For the text-containing cell, return its midpoint in [X, Y] coordinate format. 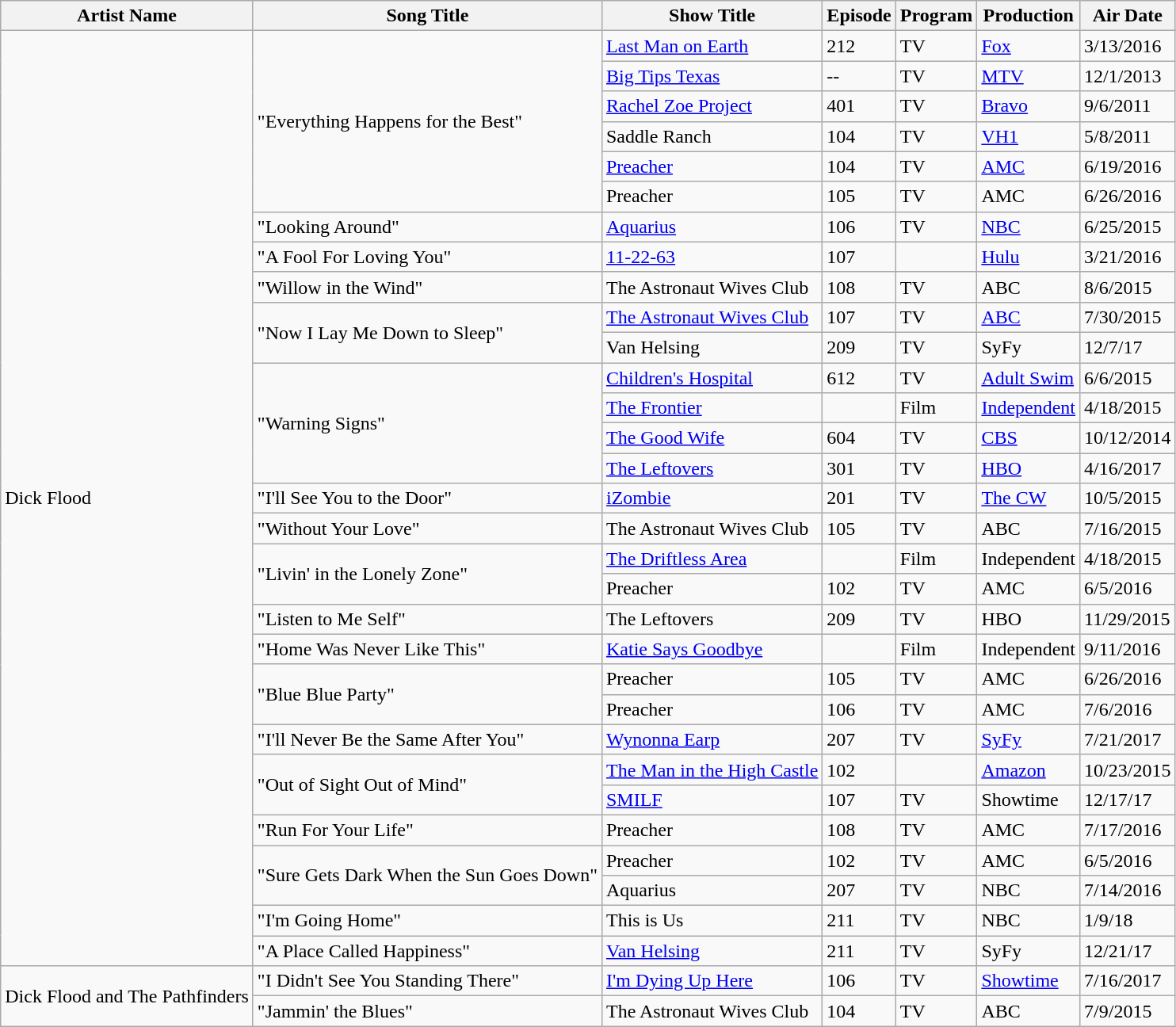
"I'll Never Be the Same After You" [427, 739]
This is Us [712, 921]
12/21/17 [1128, 951]
9/6/2011 [1128, 106]
7/6/2016 [1128, 709]
Wynonna Earp [712, 739]
7/16/2015 [1128, 529]
301 [859, 468]
Last Man on Earth [712, 46]
Air Date [1128, 16]
-- [859, 76]
The Driftless Area [712, 559]
"Everything Happens for the Best" [427, 121]
11/29/2015 [1128, 619]
Rachel Zoe Project [712, 106]
Bravo [1029, 106]
MTV [1029, 76]
10/23/2015 [1128, 769]
1/9/18 [1128, 921]
"Home Was Never Like This" [427, 649]
10/5/2015 [1128, 498]
Hulu [1029, 257]
"Looking Around" [427, 227]
"Blue Blue Party" [427, 694]
"Without Your Love" [427, 529]
"Now I Lay Me Down to Sleep" [427, 332]
10/12/2014 [1128, 438]
"Listen to Me Self" [427, 619]
4/16/2017 [1128, 468]
Song Title [427, 16]
Program [937, 16]
11-22-63 [712, 257]
CBS [1029, 438]
Dick Flood [127, 498]
7/14/2016 [1128, 891]
12/17/17 [1128, 800]
5/8/2011 [1128, 136]
7/9/2015 [1128, 1011]
Children's Hospital [712, 378]
I'm Dying Up Here [712, 981]
Show Title [712, 16]
Fox [1029, 46]
12/7/17 [1128, 347]
6/25/2015 [1128, 227]
401 [859, 106]
"I'm Going Home" [427, 921]
6/19/2016 [1128, 166]
612 [859, 378]
The Good Wife [712, 438]
Saddle Ranch [712, 136]
"Willow in the Wind" [427, 287]
"A Place Called Happiness" [427, 951]
Artist Name [127, 16]
VH1 [1029, 136]
9/11/2016 [1128, 649]
"Livin' in the Lonely Zone" [427, 574]
The CW [1029, 498]
3/21/2016 [1128, 257]
"Out of Sight Out of Mind" [427, 785]
8/6/2015 [1128, 287]
The Man in the High Castle [712, 769]
"I Didn't See You Standing There" [427, 981]
201 [859, 498]
604 [859, 438]
Dick Flood and The Pathfinders [127, 996]
"Sure Gets Dark When the Sun Goes Down" [427, 875]
"Jammin' the Blues" [427, 1011]
SMILF [712, 800]
"I'll See You to the Door" [427, 498]
Production [1029, 16]
"A Fool For Loving You" [427, 257]
Episode [859, 16]
212 [859, 46]
Big Tips Texas [712, 76]
"Warning Signs" [427, 423]
Adult Swim [1029, 378]
Amazon [1029, 769]
3/13/2016 [1128, 46]
iZombie [712, 498]
12/1/2013 [1128, 76]
6/6/2015 [1128, 378]
7/17/2016 [1128, 830]
Katie Says Goodbye [712, 649]
"Run For Your Life" [427, 830]
7/16/2017 [1128, 981]
7/30/2015 [1128, 317]
The Frontier [712, 408]
7/21/2017 [1128, 739]
